Return the (x, y) coordinate for the center point of the cell that contains the specified text.  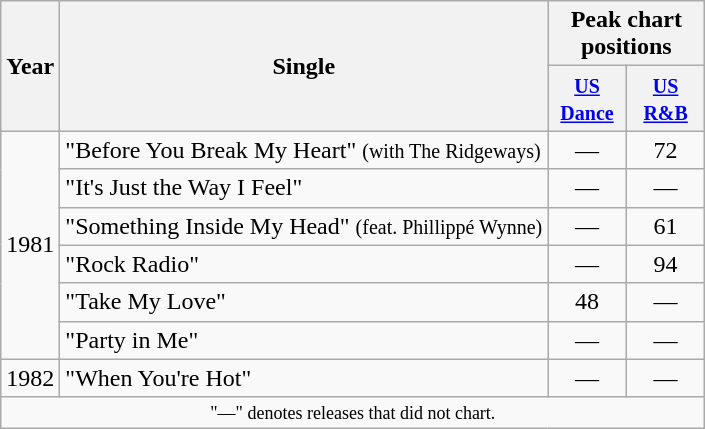
"Party in Me" (304, 340)
48 (588, 302)
Year (30, 66)
"When You're Hot" (304, 378)
"It's Just the Way I Feel" (304, 188)
72 (666, 150)
"Take My Love" (304, 302)
"Rock Radio" (304, 264)
US R&B (666, 98)
61 (666, 226)
94 (666, 264)
"—" denotes releases that did not chart. (353, 412)
1982 (30, 378)
"Before You Break My Heart" (with The Ridgeways) (304, 150)
US Dance (588, 98)
"Something Inside My Head" (feat. Phillippé Wynne) (304, 226)
Single (304, 66)
Peak chart positions (626, 34)
1981 (30, 245)
